Scan for the cell matching the given text and deliver its (x, y) coordinate at center. 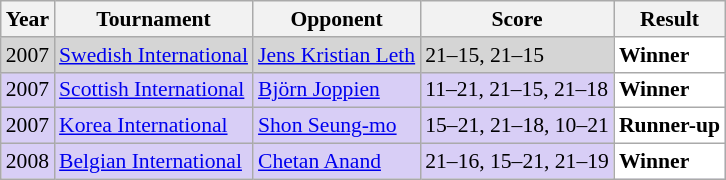
Shon Seung-mo (336, 126)
21–15, 21–15 (517, 55)
Swedish International (154, 55)
Result (670, 19)
21–16, 15–21, 21–19 (517, 162)
Opponent (336, 19)
Chetan Anand (336, 162)
Runner-up (670, 126)
Björn Joppien (336, 90)
Score (517, 19)
Jens Kristian Leth (336, 55)
Year (28, 19)
Korea International (154, 126)
2008 (28, 162)
Tournament (154, 19)
Scottish International (154, 90)
Belgian International (154, 162)
11–21, 21–15, 21–18 (517, 90)
15–21, 21–18, 10–21 (517, 126)
